Find where the given text appears and provide that cell's center as (x, y) coordinate. 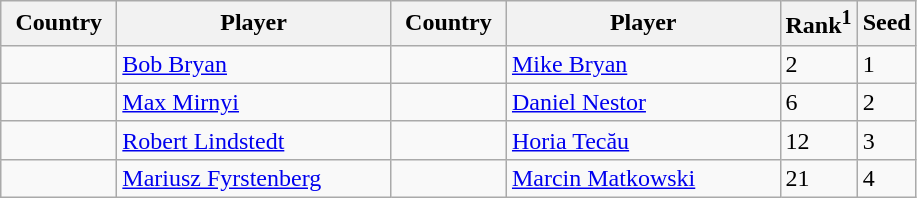
12 (818, 140)
Bob Bryan (254, 64)
Mariusz Fyrstenberg (254, 178)
21 (818, 178)
Max Mirnyi (254, 102)
Daniel Nestor (643, 102)
6 (818, 102)
Seed (886, 24)
1 (886, 64)
Mike Bryan (643, 64)
4 (886, 178)
Robert Lindstedt (254, 140)
Marcin Matkowski (643, 178)
Horia Tecău (643, 140)
Rank1 (818, 24)
3 (886, 140)
